Return the (X, Y) coordinate for the center point of the cell that contains the specified text.  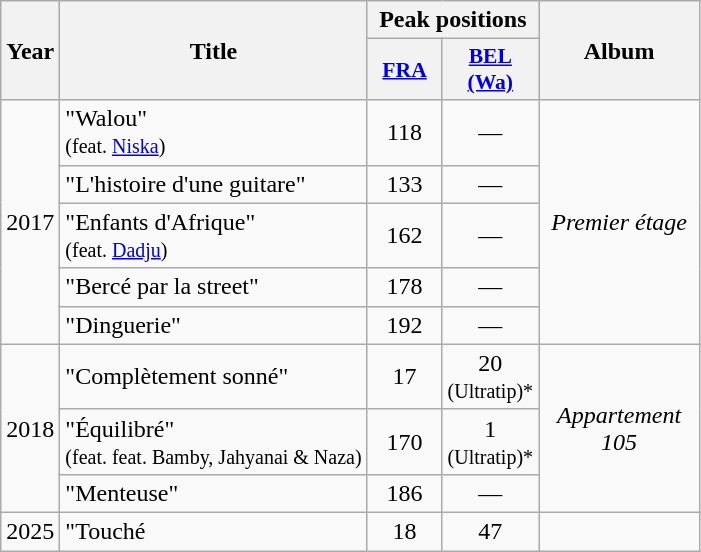
47 (490, 531)
18 (404, 531)
BEL(Wa) (490, 70)
186 (404, 493)
1(Ultratip)* (490, 442)
2018 (30, 428)
Album (620, 50)
2025 (30, 531)
192 (404, 325)
"Walou"(feat. Niska) (214, 132)
Title (214, 50)
Appartement 105 (620, 428)
20(Ultratip)* (490, 376)
"Bercé par la street" (214, 287)
162 (404, 236)
17 (404, 376)
"Équilibré"(feat. feat. Bamby, Jahyanai & Naza) (214, 442)
2017 (30, 222)
FRA (404, 70)
170 (404, 442)
Peak positions (452, 20)
"Enfants d'Afrique"(feat. Dadju) (214, 236)
"L'histoire d'une guitare" (214, 184)
"Complètement sonné" (214, 376)
Premier étage (620, 222)
"Menteuse" (214, 493)
133 (404, 184)
"Touché (214, 531)
"Dinguerie" (214, 325)
118 (404, 132)
Year (30, 50)
178 (404, 287)
